Capture the cell that displays the provided text and extract its (x, y) central coordinate. 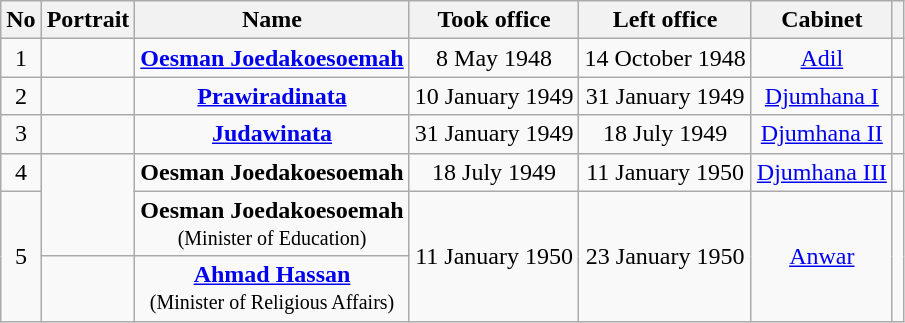
Anwar (822, 256)
Cabinet (822, 20)
Portrait (88, 20)
5 (21, 256)
Left office (665, 20)
Prawiradinata (272, 96)
Oesman Joedakoesoemah(Minister of Education) (272, 224)
Judawinata (272, 134)
Djumhana I (822, 96)
4 (21, 172)
10 January 1949 (494, 96)
3 (21, 134)
No (21, 20)
23 January 1950 (665, 256)
Name (272, 20)
Djumhana II (822, 134)
2 (21, 96)
14 October 1948 (665, 58)
Ahmad Hassan(Minister of Religious Affairs) (272, 288)
Adil (822, 58)
8 May 1948 (494, 58)
Djumhana III (822, 172)
Took office (494, 20)
1 (21, 58)
